Output the (x, y) coordinate of the center of the cell containing the given text.  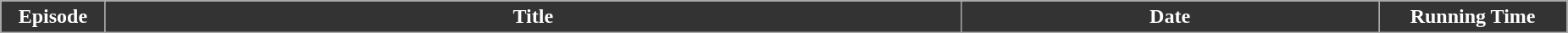
Date (1171, 17)
Episode (53, 17)
Running Time (1473, 17)
Title (534, 17)
